Locate the cell with the specified text and output its (X, Y) center coordinate. 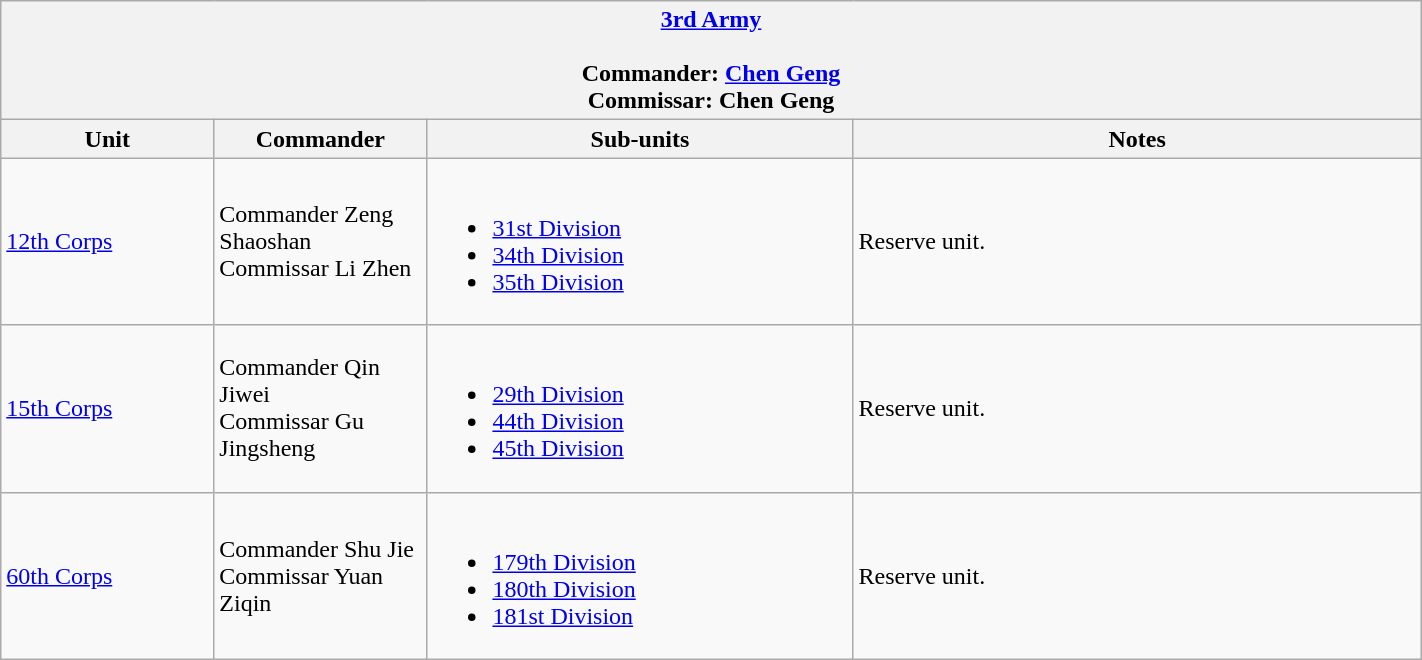
15th Corps (108, 408)
60th Corps (108, 576)
179th Division180th Division181st Division (640, 576)
Commander Qin JiweiCommissar Gu Jingsheng (320, 408)
Commander Shu JieCommissar Yuan Ziqin (320, 576)
Commander Zeng ShaoshanCommissar Li Zhen (320, 242)
Commander (320, 139)
29th Division44th Division45th Division (640, 408)
Sub-units (640, 139)
Notes (1137, 139)
3rd ArmyCommander: Chen Geng Commissar: Chen Geng (711, 60)
31st Division34th Division35th Division (640, 242)
Unit (108, 139)
12th Corps (108, 242)
